Extract the (x, y) coordinate from the center of the cell holding the provided text.  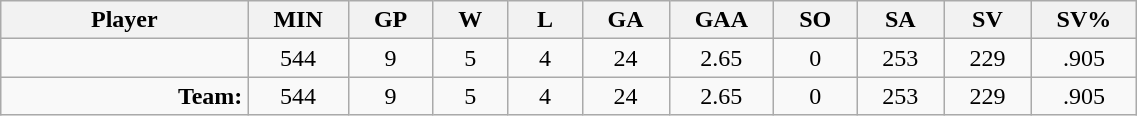
L (545, 20)
SA (900, 20)
SO (816, 20)
SV% (1084, 20)
GAA (721, 20)
W (470, 20)
Team: (124, 96)
GA (626, 20)
SV (988, 20)
MIN (298, 20)
GP (390, 20)
Player (124, 20)
